Output the [X, Y] coordinate of the center of the cell containing the given text.  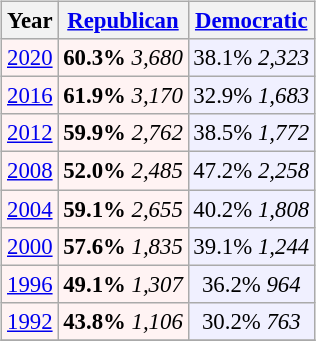
57.6% 1,835 [123, 246]
1992 [30, 321]
Year [30, 21]
2012 [30, 133]
40.2% 1,808 [251, 209]
43.8% 1,106 [123, 321]
1996 [30, 284]
2004 [30, 209]
Republican [123, 21]
36.2% 964 [251, 284]
47.2% 2,258 [251, 171]
59.9% 2,762 [123, 133]
39.1% 1,244 [251, 246]
2000 [30, 246]
2008 [30, 171]
49.1% 1,307 [123, 284]
2016 [30, 96]
38.5% 1,772 [251, 133]
61.9% 3,170 [123, 96]
59.1% 2,655 [123, 209]
52.0% 2,485 [123, 171]
30.2% 763 [251, 321]
2020 [30, 58]
32.9% 1,683 [251, 96]
60.3% 3,680 [123, 58]
Democratic [251, 21]
38.1% 2,323 [251, 58]
